Detect which cell encompasses the target text, then output its [X, Y] center coordinate. 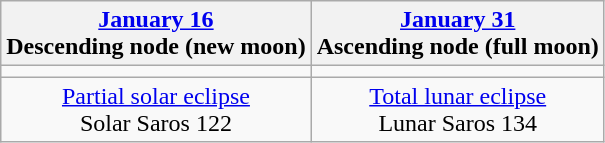
January 31Ascending node (full moon) [458, 34]
January 16Descending node (new moon) [156, 34]
Total lunar eclipseLunar Saros 134 [458, 110]
Partial solar eclipseSolar Saros 122 [156, 110]
